Return the (x, y) coordinate for the center point of the cell that contains the specified text.  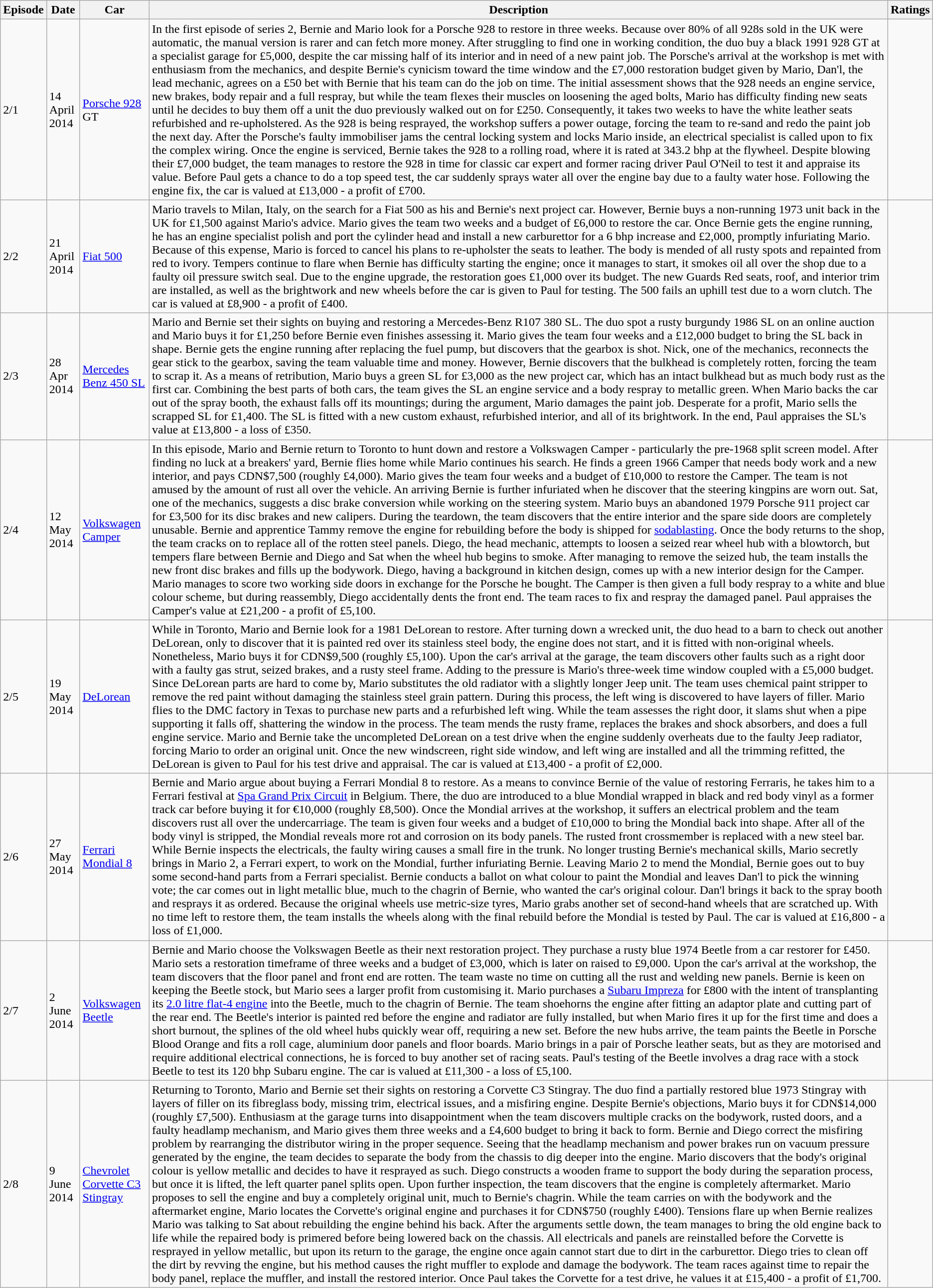
27 May 2014 (63, 857)
19 May 2014 (63, 697)
2 June 2014 (63, 1010)
2/2 (23, 256)
Volkswagen Camper (115, 530)
Fiat 500 (115, 256)
Description (519, 10)
2/8 (23, 1184)
DeLorean (115, 697)
2/4 (23, 530)
2/1 (23, 110)
Porsche 928 GT (115, 110)
Chevrolet Corvette C3 Stingray (115, 1184)
Ratings (910, 10)
21 April 2014 (63, 256)
Mercedes Benz 450 SL (115, 376)
9 June 2014 (63, 1184)
2/3 (23, 376)
Car (115, 10)
14 April 2014 (63, 110)
28 Apr 2014 (63, 376)
2/7 (23, 1010)
Date (63, 10)
2/5 (23, 697)
2/6 (23, 857)
Volkswagen Beetle (115, 1010)
Ferrari Mondial 8 (115, 857)
Episode (23, 10)
12 May 2014 (63, 530)
